Extract the (X, Y) coordinate from the center of the cell holding the provided text.  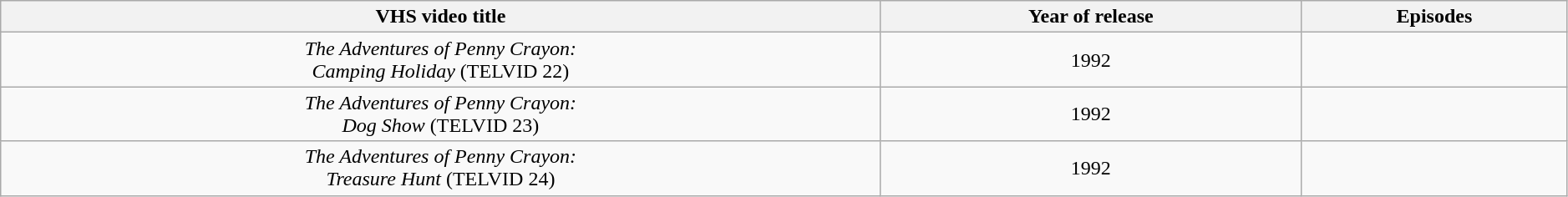
The Adventures of Penny Crayon:Dog Show (TELVID 23) (441, 114)
Episodes (1435, 17)
The Adventures of Penny Crayon:Camping Holiday (TELVID 22) (441, 60)
VHS video title (441, 17)
The Adventures of Penny Crayon:Treasure Hunt (TELVID 24) (441, 169)
Year of release (1091, 17)
